Find where the given text appears and provide that cell's center as [x, y] coordinate. 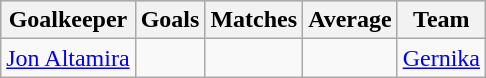
Gernika [441, 58]
Team [441, 20]
Average [350, 20]
Goalkeeper [68, 20]
Jon Altamira [68, 58]
Matches [254, 20]
Goals [170, 20]
